From the cell containing the given text, extract its center point as [X, Y] coordinate. 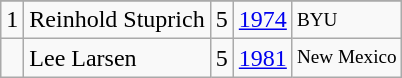
Reinhold Stuprich [117, 20]
New Mexico [346, 58]
BYU [346, 20]
1981 [262, 58]
Lee Larsen [117, 58]
1 [12, 20]
1974 [262, 20]
